For the text-containing cell, return its midpoint in [X, Y] coordinate format. 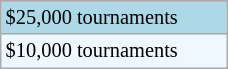
$10,000 tournaments [114, 51]
$25,000 tournaments [114, 17]
